Output the (x, y) coordinate of the center of the cell containing the given text.  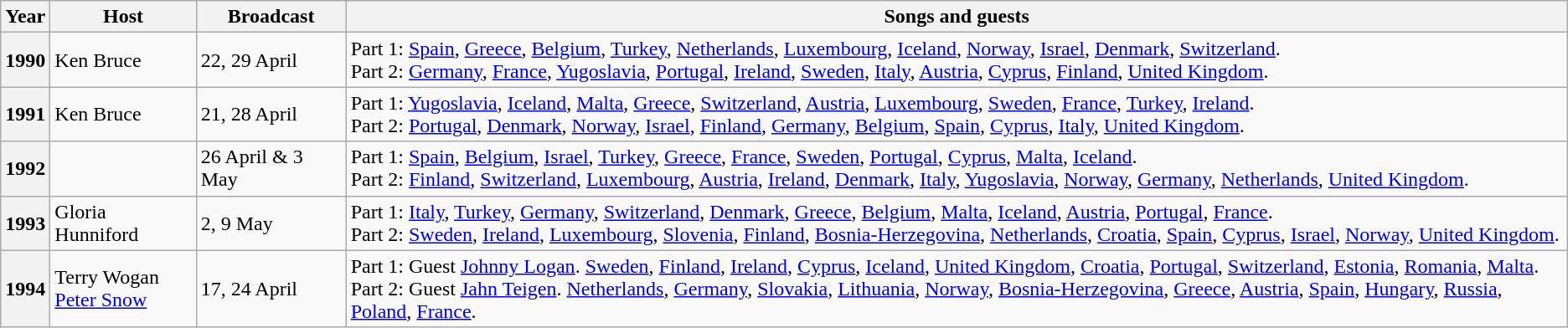
22, 29 April (271, 60)
Terry WoganPeter Snow (123, 289)
1990 (25, 60)
1991 (25, 114)
Songs and guests (957, 17)
2, 9 May (271, 223)
1992 (25, 169)
17, 24 April (271, 289)
Gloria Hunniford (123, 223)
Host (123, 17)
26 April & 3 May (271, 169)
1993 (25, 223)
Year (25, 17)
1994 (25, 289)
21, 28 April (271, 114)
Broadcast (271, 17)
